Identify which cell holds the provided text, then report its [x, y] central coordinate. 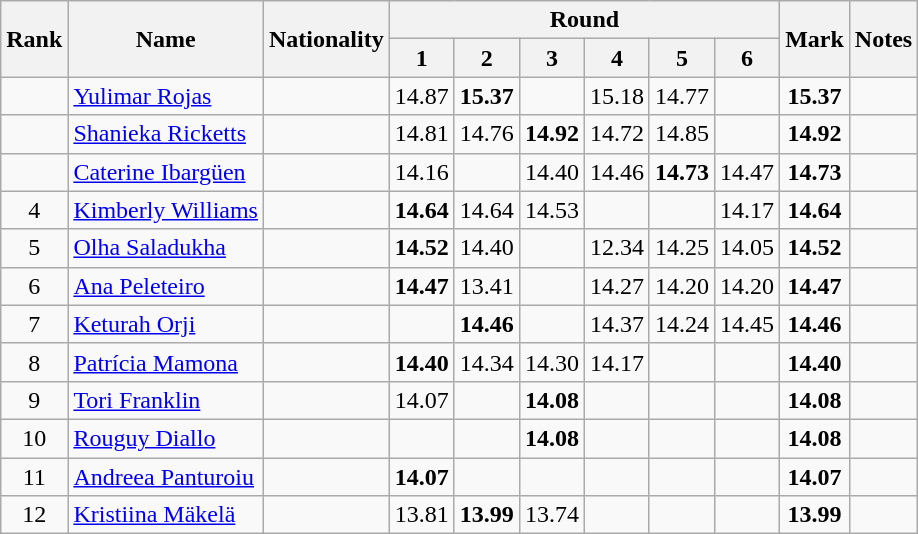
14.53 [552, 210]
Name [166, 39]
12.34 [616, 248]
14.87 [422, 96]
14.25 [682, 248]
13.81 [422, 515]
14.27 [616, 286]
14.45 [748, 324]
14.81 [422, 134]
9 [34, 400]
8 [34, 362]
14.34 [486, 362]
3 [552, 58]
Kimberly Williams [166, 210]
14.77 [682, 96]
15.18 [616, 96]
14.72 [616, 134]
14.24 [682, 324]
Mark [815, 39]
2 [486, 58]
Andreea Panturoiu [166, 477]
12 [34, 515]
13.74 [552, 515]
Round [584, 20]
Yulimar Rojas [166, 96]
13.41 [486, 286]
Keturah Orji [166, 324]
14.37 [616, 324]
Shanieka Ricketts [166, 134]
7 [34, 324]
14.16 [422, 172]
Tori Franklin [166, 400]
10 [34, 438]
Rank [34, 39]
Patrícia Mamona [166, 362]
Kristiina Mäkelä [166, 515]
1 [422, 58]
14.30 [552, 362]
Notes [883, 39]
14.85 [682, 134]
Olha Saladukha [166, 248]
Nationality [326, 39]
Rouguy Diallo [166, 438]
14.05 [748, 248]
Ana Peleteiro [166, 286]
Caterine Ibargüen [166, 172]
14.76 [486, 134]
11 [34, 477]
